Determine the [x, y] coordinate at the center of the cell enclosing the given text.  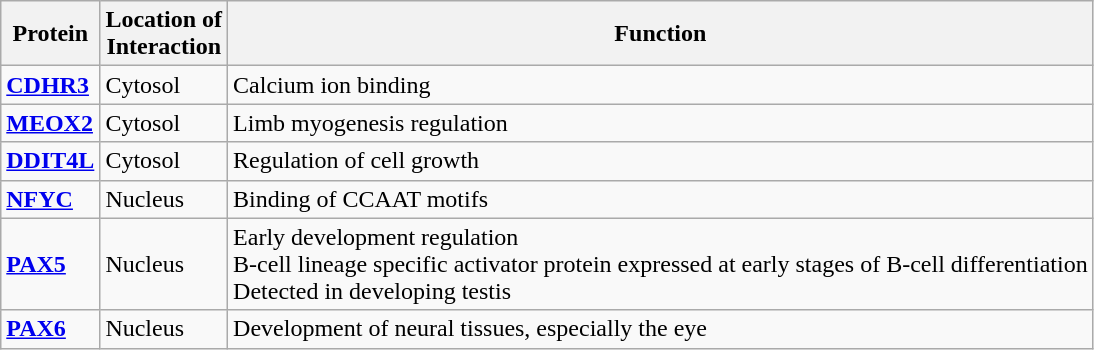
PAX6 [50, 329]
Regulation of cell growth [661, 161]
Binding of CCAAT motifs [661, 199]
PAX5 [50, 264]
Development of neural tissues, especially the eye [661, 329]
Function [661, 34]
NFYC [50, 199]
CDHR3 [50, 85]
Limb myogenesis regulation [661, 123]
Location ofInteraction [164, 34]
DDIT4L [50, 161]
MEOX2 [50, 123]
Calcium ion binding [661, 85]
Protein [50, 34]
